Pinpoint the cell where the given text exists, returning its (X, Y) midpoint coordinate. 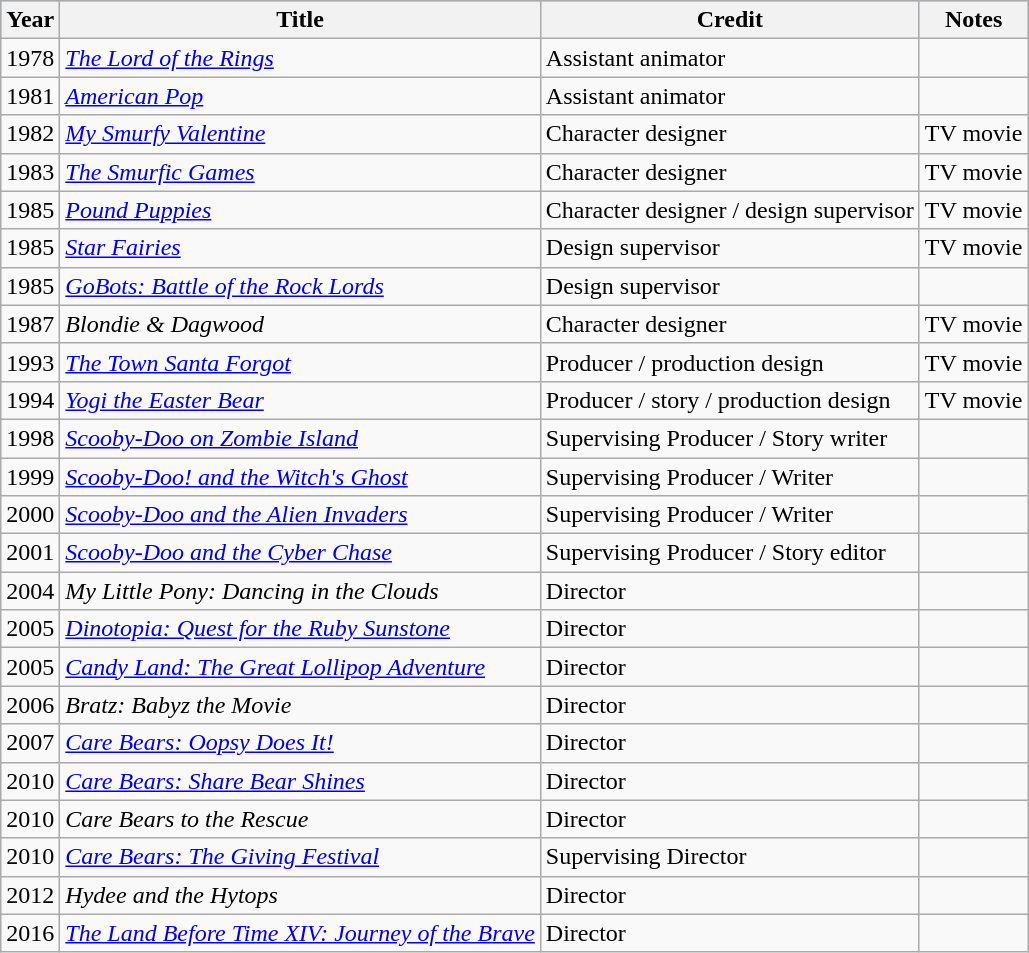
1978 (30, 58)
Scooby-Doo! and the Witch's Ghost (300, 477)
Title (300, 20)
Pound Puppies (300, 210)
2012 (30, 895)
1994 (30, 400)
2016 (30, 933)
Year (30, 20)
Care Bears: Oopsy Does It! (300, 743)
2004 (30, 591)
Care Bears: The Giving Festival (300, 857)
1981 (30, 96)
2001 (30, 553)
Supervising Producer / Story editor (730, 553)
1999 (30, 477)
Blondie & Dagwood (300, 324)
The Town Santa Forgot (300, 362)
Care Bears: Share Bear Shines (300, 781)
Producer / production design (730, 362)
Scooby-Doo and the Cyber Chase (300, 553)
The Smurfic Games (300, 172)
Scooby-Doo on Zombie Island (300, 438)
2007 (30, 743)
Candy Land: The Great Lollipop Adventure (300, 667)
The Lord of the Rings (300, 58)
Bratz: Babyz the Movie (300, 705)
2000 (30, 515)
1987 (30, 324)
1983 (30, 172)
GoBots: Battle of the Rock Lords (300, 286)
Credit (730, 20)
Scooby-Doo and the Alien Invaders (300, 515)
Supervising Director (730, 857)
Producer / story / production design (730, 400)
1982 (30, 134)
Supervising Producer / Story writer (730, 438)
1993 (30, 362)
1998 (30, 438)
My Little Pony: Dancing in the Clouds (300, 591)
Hydee and the Hytops (300, 895)
The Land Before Time XIV: Journey of the Brave (300, 933)
Star Fairies (300, 248)
Character designer / design supervisor (730, 210)
2006 (30, 705)
Yogi the Easter Bear (300, 400)
Dinotopia: Quest for the Ruby Sunstone (300, 629)
My Smurfy Valentine (300, 134)
Care Bears to the Rescue (300, 819)
Notes (974, 20)
American Pop (300, 96)
